Determine the [X, Y] coordinate at the center of the cell enclosing the given text.  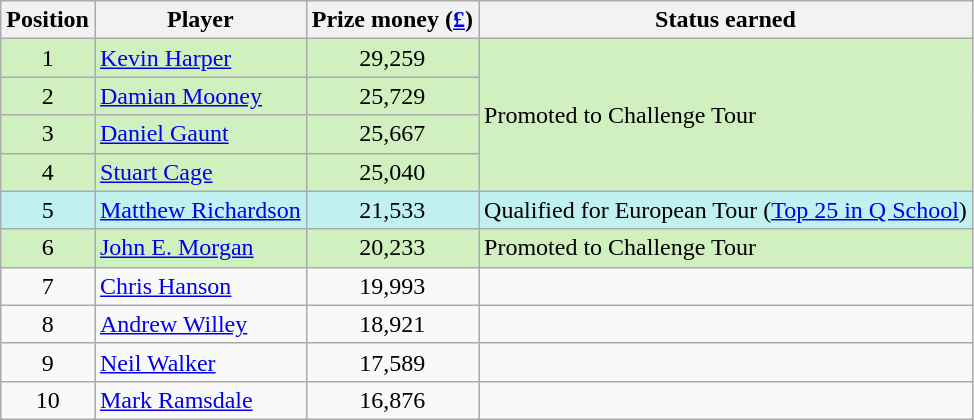
Stuart Cage [200, 172]
Status earned [726, 20]
Damian Mooney [200, 96]
Prize money (£) [392, 20]
5 [48, 210]
Chris Hanson [200, 286]
29,259 [392, 58]
Neil Walker [200, 362]
John E. Morgan [200, 248]
Kevin Harper [200, 58]
Mark Ramsdale [200, 400]
17,589 [392, 362]
9 [48, 362]
Matthew Richardson [200, 210]
2 [48, 96]
4 [48, 172]
Position [48, 20]
Andrew Willey [200, 324]
25,729 [392, 96]
Qualified for European Tour (Top 25 in Q School) [726, 210]
8 [48, 324]
21,533 [392, 210]
10 [48, 400]
1 [48, 58]
18,921 [392, 324]
25,040 [392, 172]
Daniel Gaunt [200, 134]
20,233 [392, 248]
3 [48, 134]
6 [48, 248]
7 [48, 286]
19,993 [392, 286]
Player [200, 20]
25,667 [392, 134]
16,876 [392, 400]
